Scan for the cell matching the given text and deliver its [X, Y] coordinate at center. 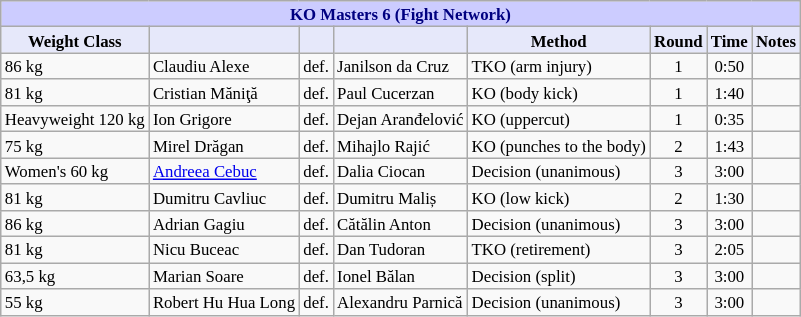
Robert Hu Hua Long [224, 302]
Alexandru Parnică [400, 302]
Andreea Cebuc [224, 171]
1:30 [730, 197]
Notes [776, 40]
2:05 [730, 250]
Janilson da Cruz [400, 66]
Ion Grigore [224, 119]
Weight Class [75, 40]
KO (body kick) [558, 93]
Women's 60 kg [75, 171]
55 kg [75, 302]
Decision (split) [558, 276]
TKO (arm injury) [558, 66]
Heavyweight 120 kg [75, 119]
0:35 [730, 119]
Nicu Buceac [224, 250]
0:50 [730, 66]
KO (punches to the body) [558, 145]
63,5 kg [75, 276]
Paul Cucerzan [400, 93]
Cătălin Anton [400, 224]
Mirel Drăgan [224, 145]
1:43 [730, 145]
Dumitru Cavliuc [224, 197]
75 kg [75, 145]
Dalia Ciocan [400, 171]
Dumitru Maliș [400, 197]
Time [730, 40]
KO (uppercut) [558, 119]
Ionel Bălan [400, 276]
Cristian Măniţă [224, 93]
Mihajlo Rajić [400, 145]
Dejan Aranđelović [400, 119]
KO Masters 6 (Fight Network) [400, 14]
Adrian Gagiu [224, 224]
TKO (retirement) [558, 250]
Dan Tudoran [400, 250]
Claudiu Alexe [224, 66]
Round [678, 40]
1:40 [730, 93]
Marian Soare [224, 276]
Method [558, 40]
KO (low kick) [558, 197]
